Capture the cell that displays the provided text and extract its [X, Y] central coordinate. 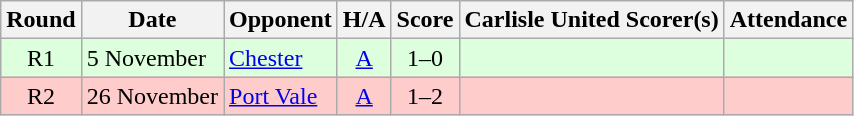
Carlisle United Scorer(s) [592, 20]
1–2 [425, 96]
H/A [364, 20]
R1 [41, 58]
26 November [152, 96]
R2 [41, 96]
Opponent [281, 20]
Chester [281, 58]
Score [425, 20]
5 November [152, 58]
Round [41, 20]
1–0 [425, 58]
Attendance [788, 20]
Date [152, 20]
Port Vale [281, 96]
